Find where the given text appears and provide that cell's center as (X, Y) coordinate. 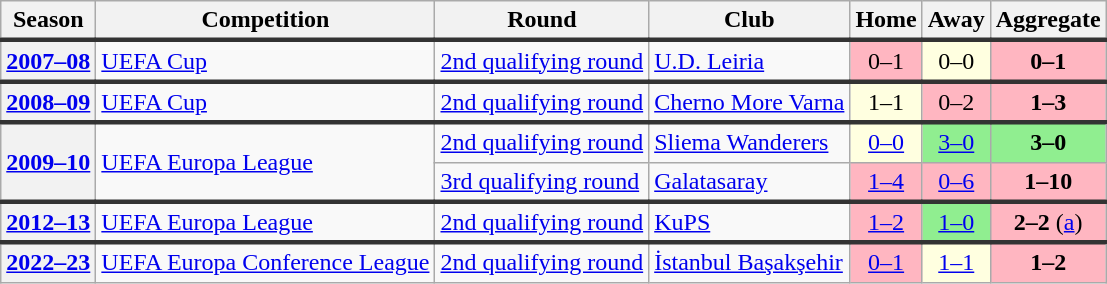
Home (886, 21)
2–2 (a) (1048, 222)
1–0 (956, 222)
2007–08 (48, 60)
UEFA Europa Conference League (266, 263)
3rd qualifying round (542, 182)
Aggregate (1048, 21)
1–10 (1048, 182)
1–3 (1048, 102)
U.D. Leiria (750, 60)
Galatasaray (750, 182)
0–2 (956, 102)
Away (956, 21)
2012–13 (48, 222)
Sliema Wanderers (750, 142)
2022–23 (48, 263)
0–6 (956, 182)
Season (48, 21)
İstanbul Başakşehir (750, 263)
1–4 (886, 182)
KuPS (750, 222)
Club (750, 21)
Round (542, 21)
Cherno More Varna (750, 102)
2008–09 (48, 102)
2009–10 (48, 162)
Competition (266, 21)
